From the cell containing the given text, extract its center point as (x, y) coordinate. 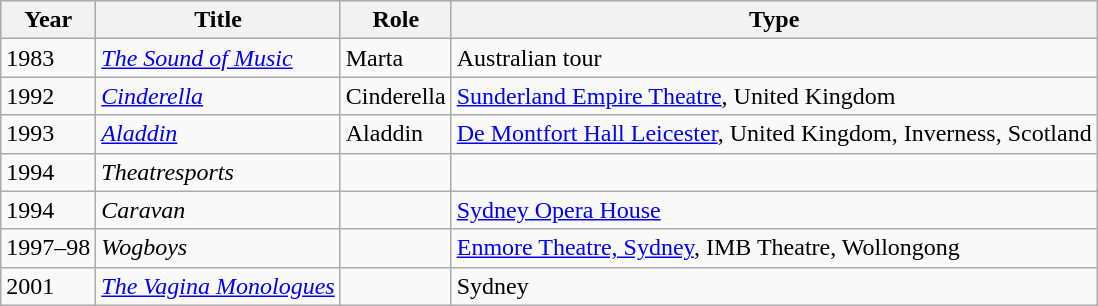
1992 (48, 96)
Marta (396, 58)
Wogboys (218, 248)
Theatresports (218, 172)
Role (396, 20)
1997–98 (48, 248)
Type (774, 20)
Sydney Opera House (774, 210)
Title (218, 20)
Year (48, 20)
1983 (48, 58)
De Montfort Hall Leicester, United Kingdom, Inverness, Scotland (774, 134)
Enmore Theatre, Sydney, IMB Theatre, Wollongong (774, 248)
Caravan (218, 210)
The Sound of Music (218, 58)
1993 (48, 134)
The Vagina Monologues (218, 286)
Australian tour (774, 58)
Sydney (774, 286)
2001 (48, 286)
Sunderland Empire Theatre, United Kingdom (774, 96)
